Find where the given text appears and provide that cell's center as [X, Y] coordinate. 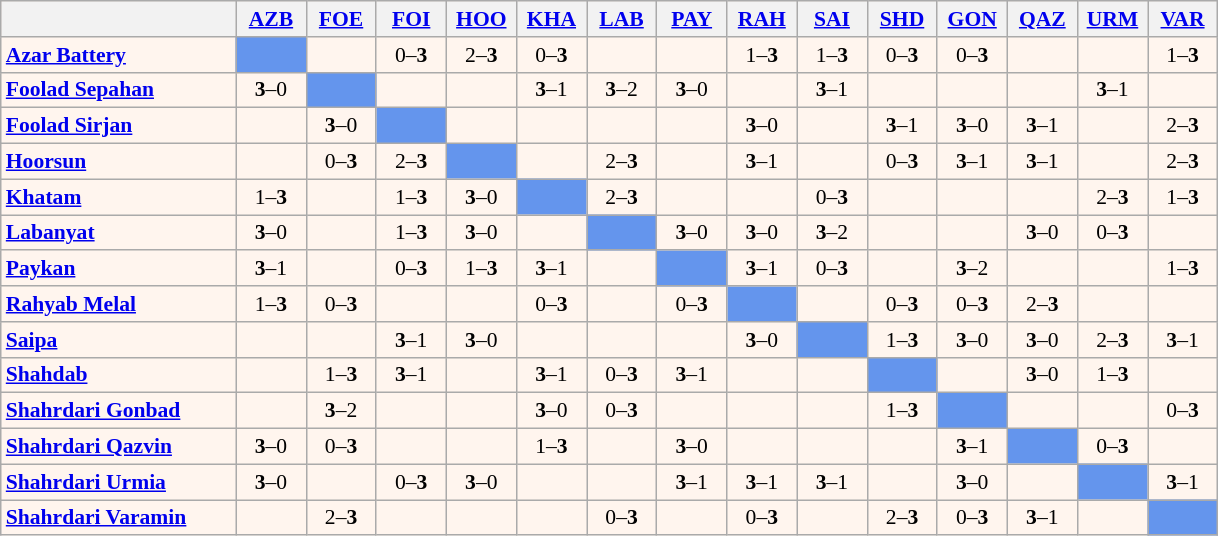
Shahrdari Varamin [118, 518]
KHA [551, 19]
Azar Battery [118, 55]
SHD [902, 19]
Shahrdari Urmia [118, 482]
Saipa [118, 340]
LAB [621, 19]
VAR [1183, 19]
GON [972, 19]
Shahdab [118, 375]
Shahrdari Gonbad [118, 411]
HOO [481, 19]
Shahrdari Qazvin [118, 447]
Foolad Sepahan [118, 90]
AZB [271, 19]
RAH [762, 19]
SAI [832, 19]
QAZ [1042, 19]
Labanyat [118, 233]
Hoorsun [118, 162]
URM [1112, 19]
Khatam [118, 197]
FOE [341, 19]
FOI [411, 19]
PAY [692, 19]
Paykan [118, 269]
Foolad Sirjan [118, 126]
Rahyab Melal [118, 304]
